Search for the cell housing the specified text and yield its [X, Y] center coordinate. 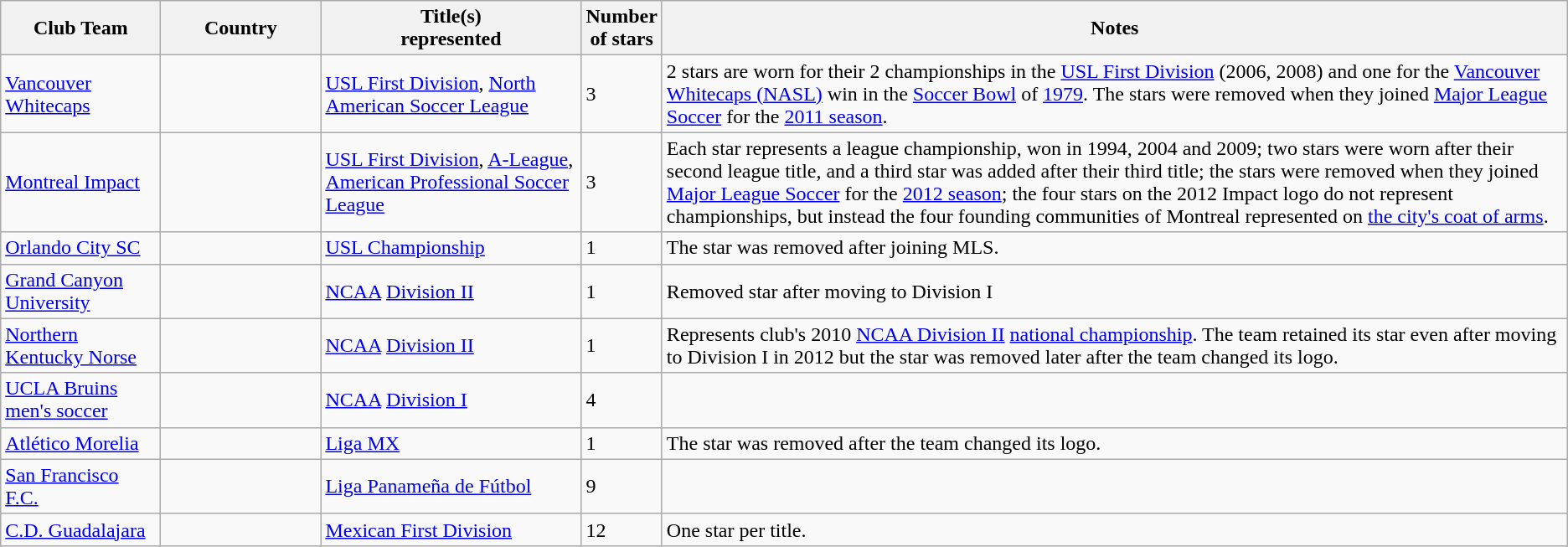
9 [622, 486]
Atlético Morelia [80, 443]
Club Team [80, 28]
Title(s)represented [451, 28]
4 [622, 400]
San Francisco F.C. [80, 486]
Notes [1114, 28]
USL First Division, A-League, American Professional Soccer League [451, 183]
Liga Panameña de Fútbol [451, 486]
C.D. Guadalajara [80, 529]
UCLA Bruins men's soccer [80, 400]
Montreal Impact [80, 183]
Liga MX [451, 443]
The star was removed after joining MLS. [1114, 248]
Numberof stars [622, 28]
Northern Kentucky Norse [80, 345]
Mexican First Division [451, 529]
USL First Division, North American Soccer League [451, 94]
Vancouver Whitecaps [80, 94]
Country [241, 28]
Grand Canyon University [80, 292]
Orlando City SC [80, 248]
USL Championship [451, 248]
Removed star after moving to Division I [1114, 292]
One star per title. [1114, 529]
NCAA Division I [451, 400]
The star was removed after the team changed its logo. [1114, 443]
12 [622, 529]
